Find where the given text appears and provide that cell's center as (x, y) coordinate. 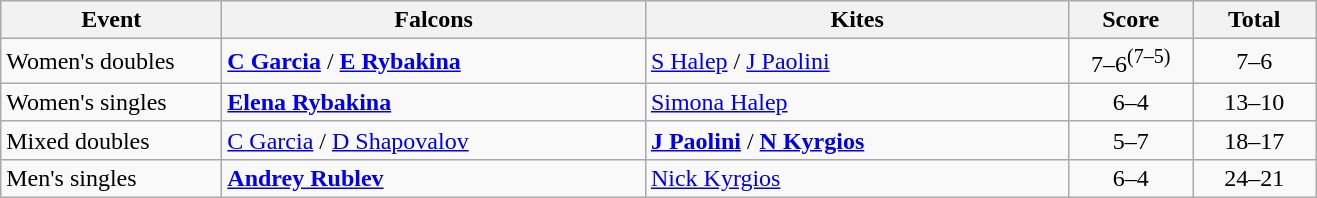
13–10 (1254, 102)
24–21 (1254, 178)
18–17 (1254, 140)
C Garcia / E Rybakina (434, 62)
Andrey Rublev (434, 178)
J Paolini / N Kyrgios (857, 140)
5–7 (1131, 140)
Mixed doubles (112, 140)
Falcons (434, 20)
Kites (857, 20)
Nick Kyrgios (857, 178)
Women's singles (112, 102)
Score (1131, 20)
Event (112, 20)
7–6 (1254, 62)
Simona Halep (857, 102)
C Garcia / D Shapovalov (434, 140)
Men's singles (112, 178)
7–6(7–5) (1131, 62)
Elena Rybakina (434, 102)
S Halep / J Paolini (857, 62)
Total (1254, 20)
Women's doubles (112, 62)
